Provide the (x, y) coordinate of the cell's center where the given text is located.  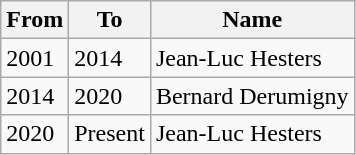
To (110, 20)
Present (110, 134)
Name (252, 20)
Bernard Derumigny (252, 96)
From (35, 20)
2001 (35, 58)
